Provide the [X, Y] coordinate of the cell's center where the given text is located.  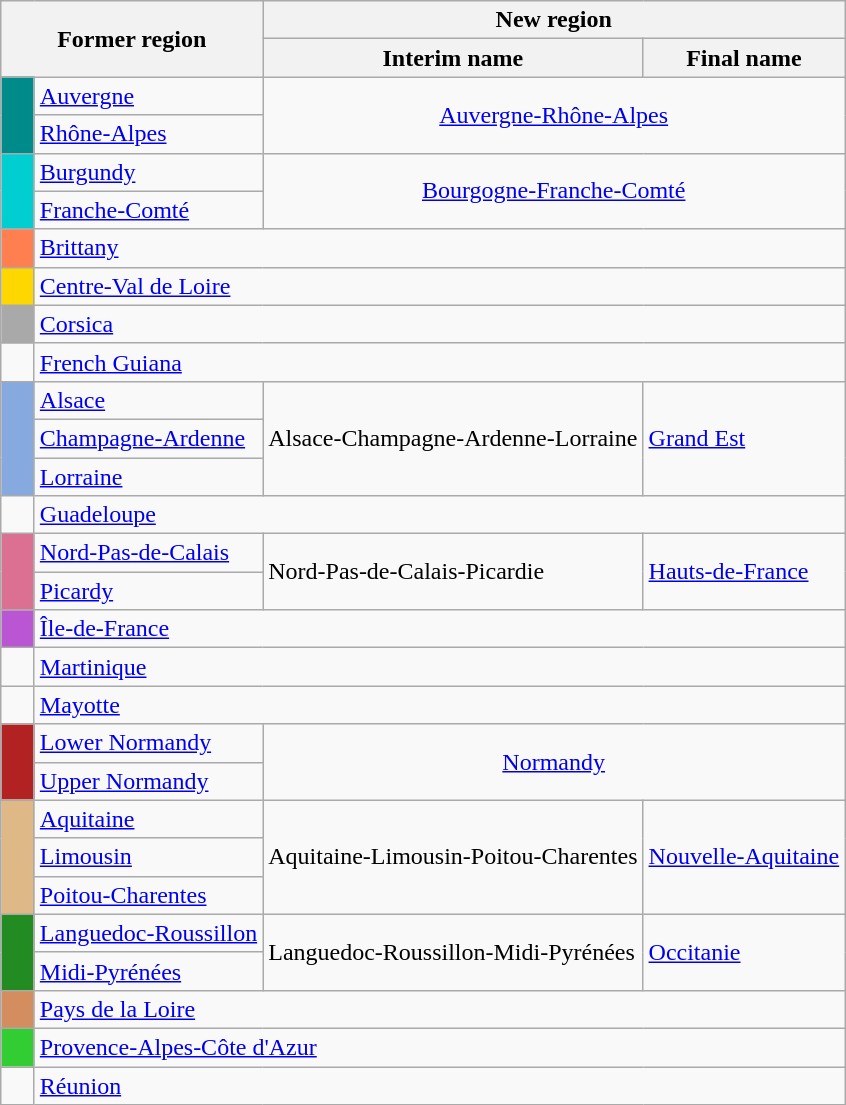
Pays de la Loire [439, 1009]
Lorraine [148, 477]
Bourgogne-Franche-Comté [554, 191]
Final name [744, 58]
New region [554, 20]
Rhône-Alpes [148, 134]
Centre-Val de Loire [439, 286]
Auvergne [148, 96]
Corsica [439, 324]
Auvergne-Rhône-Alpes [554, 115]
Île-de-France [439, 629]
Normandy [554, 762]
Nord-Pas-de-Calais [148, 553]
Franche-Comté [148, 210]
Réunion [439, 1085]
Brittany [439, 248]
Languedoc-Roussillon [148, 933]
Former region [132, 39]
Martinique [439, 667]
Alsace [148, 400]
French Guiana [439, 362]
Grand Est [744, 438]
Picardy [148, 591]
Nouvelle-Aquitaine [744, 857]
Languedoc-Roussillon-Midi-Pyrénées [453, 952]
Champagne-Ardenne [148, 438]
Upper Normandy [148, 781]
Provence-Alpes-Côte d'Azur [439, 1047]
Poitou-Charentes [148, 895]
Interim name [453, 58]
Hauts-de-France [744, 572]
Mayotte [439, 705]
Lower Normandy [148, 743]
Guadeloupe [439, 515]
Limousin [148, 857]
Nord-Pas-de-Calais-Picardie [453, 572]
Alsace-Champagne-Ardenne-Lorraine [453, 438]
Occitanie [744, 952]
Burgundy [148, 172]
Aquitaine-Limousin-Poitou-Charentes [453, 857]
Midi-Pyrénées [148, 971]
Aquitaine [148, 819]
